Locate the cell with the specified text and output its [x, y] center coordinate. 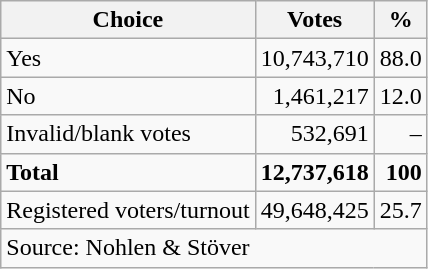
1,461,217 [314, 96]
25.7 [400, 210]
Votes [314, 20]
100 [400, 172]
Total [128, 172]
49,648,425 [314, 210]
12,737,618 [314, 172]
88.0 [400, 58]
Yes [128, 58]
Choice [128, 20]
10,743,710 [314, 58]
No [128, 96]
% [400, 20]
12.0 [400, 96]
Registered voters/turnout [128, 210]
Source: Nohlen & Stöver [214, 248]
532,691 [314, 134]
– [400, 134]
Invalid/blank votes [128, 134]
